Detect which cell encompasses the target text, then output its (x, y) center coordinate. 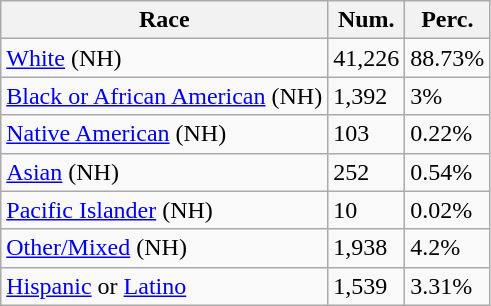
3.31% (448, 286)
Perc. (448, 20)
41,226 (366, 58)
Hispanic or Latino (164, 286)
Black or African American (NH) (164, 96)
103 (366, 134)
3% (448, 96)
Native American (NH) (164, 134)
1,392 (366, 96)
Race (164, 20)
Pacific Islander (NH) (164, 210)
0.02% (448, 210)
252 (366, 172)
1,539 (366, 286)
Other/Mixed (NH) (164, 248)
0.54% (448, 172)
0.22% (448, 134)
4.2% (448, 248)
White (NH) (164, 58)
1,938 (366, 248)
Asian (NH) (164, 172)
10 (366, 210)
88.73% (448, 58)
Num. (366, 20)
